Search for the cell housing the specified text and yield its [x, y] center coordinate. 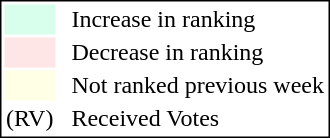
Decrease in ranking [198, 53]
Not ranked previous week [198, 85]
Increase in ranking [198, 19]
Received Votes [198, 119]
(RV) [29, 119]
